For the text-containing cell, return its midpoint in [x, y] coordinate format. 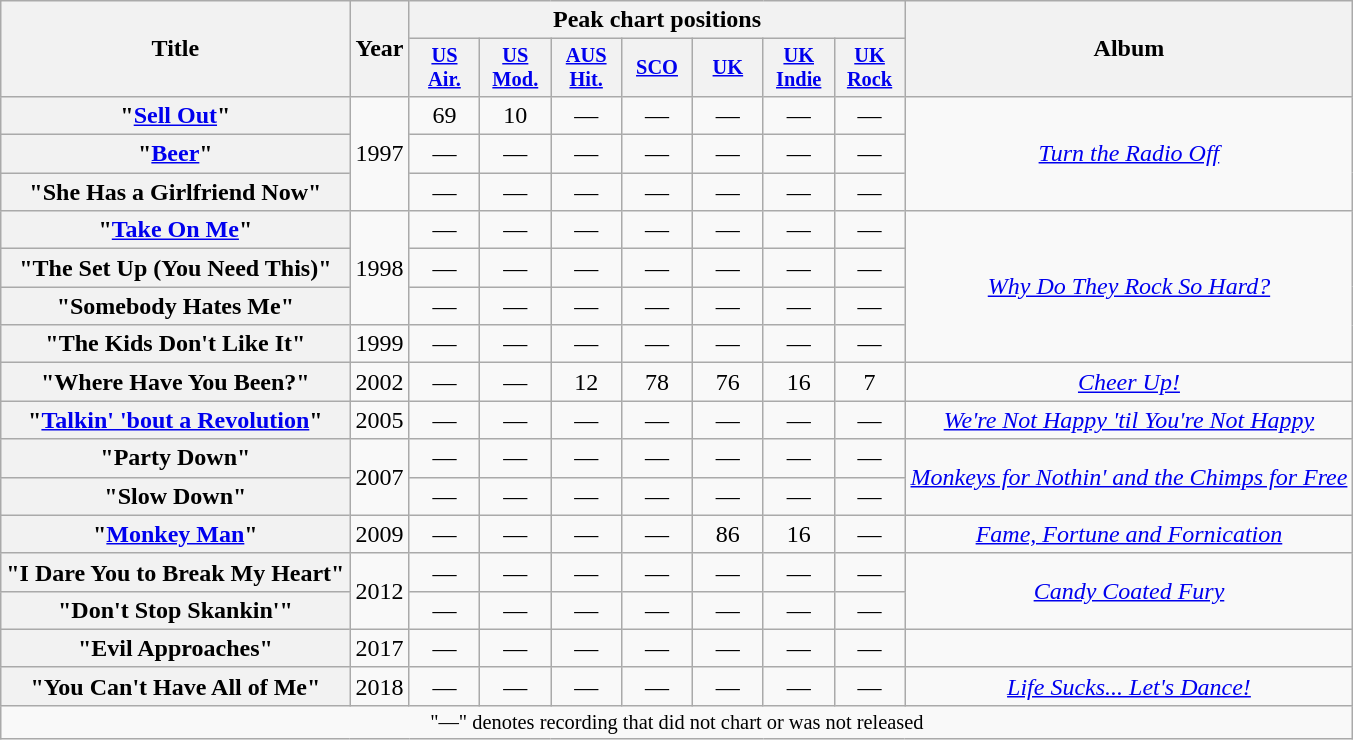
"The Kids Don't Like It" [176, 344]
"Beer" [176, 154]
UK [728, 68]
"—" denotes recording that did not chart or was not released [677, 722]
Candy Coated Fury [1129, 591]
7 [870, 382]
2009 [380, 534]
Life Sucks... Let's Dance! [1129, 686]
2002 [380, 382]
2017 [380, 648]
"Talkin' 'bout a Revolution" [176, 420]
Monkeys for Nothin' and the Chimps for Free [1129, 477]
Peak chart positions [657, 20]
"The Set Up (You Need This)" [176, 268]
2005 [380, 420]
Turn the Radio Off [1129, 153]
UKRock [870, 68]
"Don't Stop Skankin'" [176, 610]
Fame, Fortune and Fornication [1129, 534]
12 [586, 382]
1997 [380, 153]
76 [728, 382]
10 [516, 115]
Year [380, 49]
78 [658, 382]
USMod. [516, 68]
2012 [380, 591]
USAir. [444, 68]
86 [728, 534]
"Sell Out" [176, 115]
"You Can't Have All of Me" [176, 686]
"Slow Down" [176, 496]
Cheer Up! [1129, 382]
"Take On Me" [176, 230]
Album [1129, 49]
2018 [380, 686]
2007 [380, 477]
SCO [658, 68]
"Party Down" [176, 458]
Title [176, 49]
We're Not Happy 'til You're Not Happy [1129, 420]
"Where Have You Been?" [176, 382]
Why Do They Rock So Hard? [1129, 287]
"I Dare You to Break My Heart" [176, 572]
"Monkey Man" [176, 534]
AUSHit. [586, 68]
1998 [380, 268]
"She Has a Girlfriend Now" [176, 192]
"Evil Approaches" [176, 648]
69 [444, 115]
"Somebody Hates Me" [176, 306]
1999 [380, 344]
UKIndie [798, 68]
